Return [X, Y] of the center of cell containing provided text 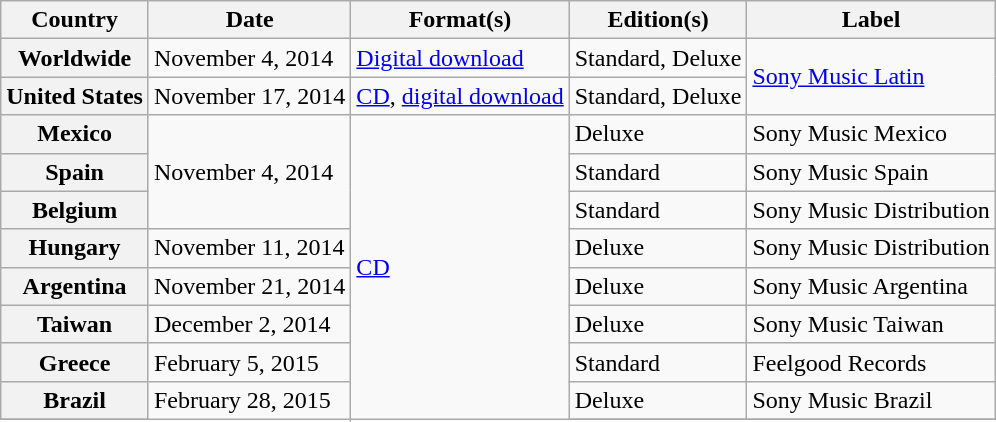
Format(s) [460, 20]
Argentina [75, 286]
Spain [75, 172]
United States [75, 96]
Worldwide [75, 58]
Brazil [75, 400]
Greece [75, 362]
Sony Music Brazil [871, 400]
November 21, 2014 [249, 286]
February 28, 2015 [249, 400]
Sony Music Taiwan [871, 324]
CD [460, 267]
Sony Music Latin [871, 77]
December 2, 2014 [249, 324]
Digital download [460, 58]
February 5, 2015 [249, 362]
Sony Music Mexico [871, 134]
Country [75, 20]
November 17, 2014 [249, 96]
Taiwan [75, 324]
Edition(s) [658, 20]
Label [871, 20]
Sony Music Spain [871, 172]
CD, digital download [460, 96]
Hungary [75, 248]
Date [249, 20]
Mexico [75, 134]
Feelgood Records [871, 362]
Sony Music Argentina [871, 286]
November 11, 2014 [249, 248]
Belgium [75, 210]
